From the cell containing the given text, extract its center point as [x, y] coordinate. 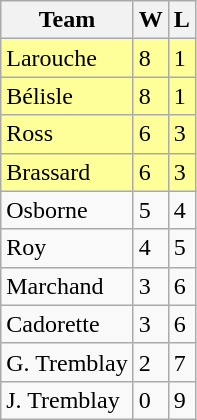
0 [150, 400]
Roy [67, 248]
Brassard [67, 172]
Cadorette [67, 324]
Team [67, 20]
J. Tremblay [67, 400]
9 [182, 400]
Osborne [67, 210]
L [182, 20]
Larouche [67, 58]
G. Tremblay [67, 362]
Ross [67, 134]
7 [182, 362]
Marchand [67, 286]
W [150, 20]
Bélisle [67, 96]
2 [150, 362]
